For the text-containing cell, return its midpoint in [X, Y] coordinate format. 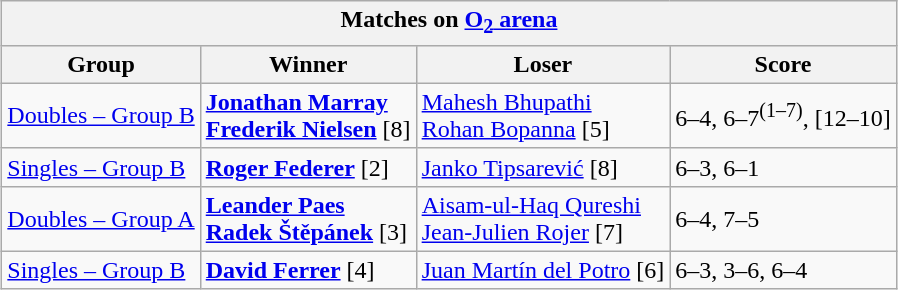
Group [101, 64]
Doubles – Group B [101, 116]
Aisam-ul-Haq Qureshi Jean-Julien Rojer [7] [543, 218]
6–3, 3–6, 6–4 [783, 270]
Loser [543, 64]
Matches on O2 arena [449, 23]
6–3, 6–1 [783, 167]
Winner [308, 64]
Mahesh Bhupathi Rohan Bopanna [5] [543, 116]
Jonathan Marray Frederik Nielsen [8] [308, 116]
Score [783, 64]
Roger Federer [2] [308, 167]
Leander Paes Radek Štěpánek [3] [308, 218]
Juan Martín del Potro [6] [543, 270]
Doubles – Group A [101, 218]
David Ferrer [4] [308, 270]
Janko Tipsarević [8] [543, 167]
6–4, 6–7(1–7), [12–10] [783, 116]
6–4, 7–5 [783, 218]
